Identify which cell holds the provided text, then report its [X, Y] central coordinate. 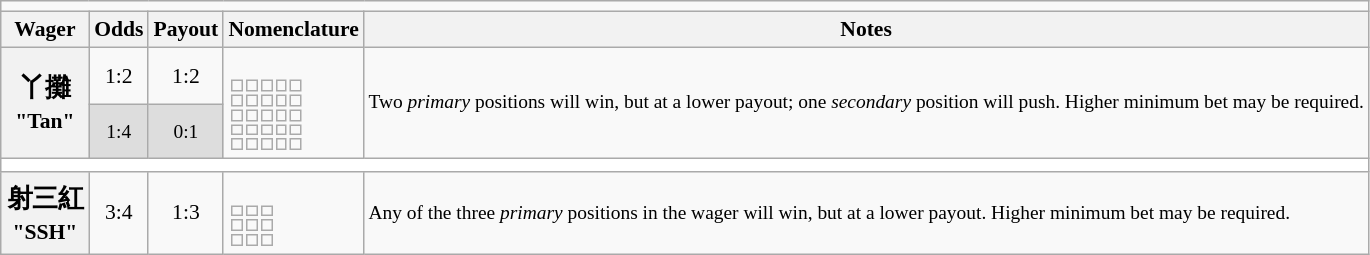
丫攤"Tan" [45, 103]
3:4 [118, 213]
0:1 [186, 132]
1:4 [118, 132]
Nomenclature [293, 29]
Payout [186, 29]
Notes [866, 29]
Any of the three primary positions in the wager will win, but at a lower payout. Higher minimum bet may be required. [866, 213]
射三紅"SSH" [45, 213]
Two primary positions will win, but at a lower payout; one secondary position will push. Higher minimum bet may be required. [866, 103]
1:3 [186, 213]
Odds [118, 29]
Wager [45, 29]
